Search for the cell housing the specified text and yield its [X, Y] center coordinate. 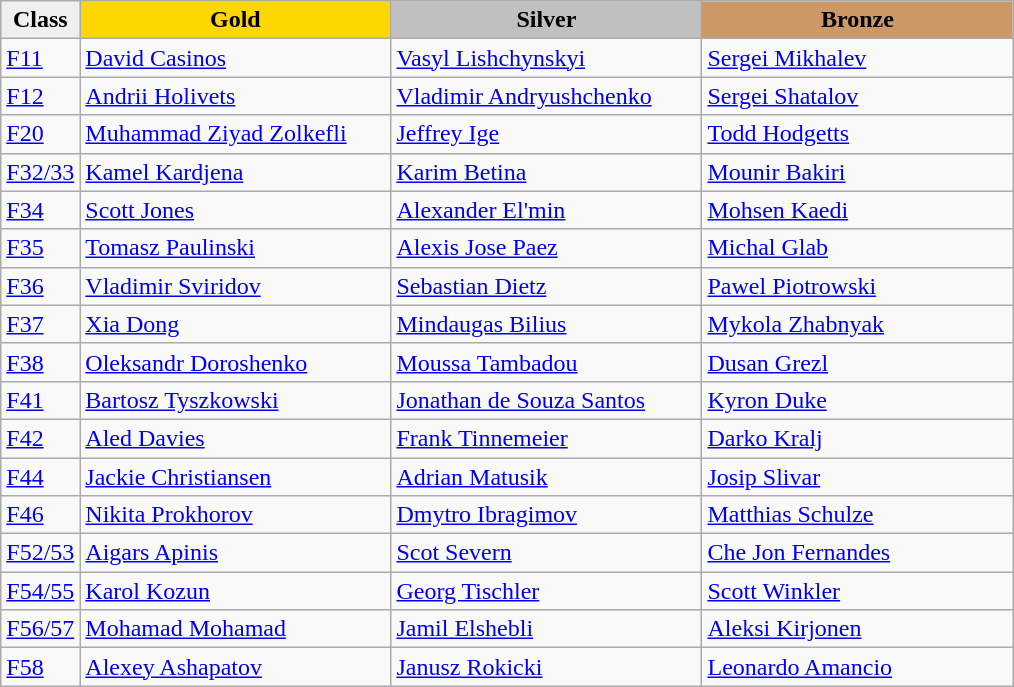
F52/53 [40, 553]
Che Jon Fernandes [858, 553]
Jamil Elshebli [546, 629]
Todd Hodgetts [858, 134]
Jonathan de Souza Santos [546, 400]
Scott Winkler [858, 591]
Jeffrey Ige [546, 134]
Mohsen Kaedi [858, 210]
Jackie Christiansen [236, 477]
F46 [40, 515]
F32/33 [40, 172]
Bronze [858, 20]
Xia Dong [236, 324]
F41 [40, 400]
F20 [40, 134]
Alexey Ashapatov [236, 667]
Pawel Piotrowski [858, 286]
F42 [40, 438]
Bartosz Tyszkowski [236, 400]
Sebastian Dietz [546, 286]
Class [40, 20]
Sergei Shatalov [858, 96]
Alexis Jose Paez [546, 248]
Frank Tinnemeier [546, 438]
Kyron Duke [858, 400]
Karol Kozun [236, 591]
Vladimir Sviridov [236, 286]
Scott Jones [236, 210]
F34 [40, 210]
Darko Kralj [858, 438]
Aigars Apinis [236, 553]
F11 [40, 58]
Karim Betina [546, 172]
Dmytro Ibragimov [546, 515]
Moussa Tambadou [546, 362]
Adrian Matusik [546, 477]
Matthias Schulze [858, 515]
David Casinos [236, 58]
Mohamad Mohamad [236, 629]
Vladimir Andryushchenko [546, 96]
F54/55 [40, 591]
F36 [40, 286]
F12 [40, 96]
F44 [40, 477]
Georg Tischler [546, 591]
Gold [236, 20]
Mounir Bakiri [858, 172]
Aled Davies [236, 438]
F56/57 [40, 629]
Scot Severn [546, 553]
Nikita Prokhorov [236, 515]
Silver [546, 20]
Aleksi Kirjonen [858, 629]
F35 [40, 248]
Janusz Rokicki [546, 667]
F38 [40, 362]
Mindaugas Bilius [546, 324]
Kamel Kardjena [236, 172]
Leonardo Amancio [858, 667]
Michal Glab [858, 248]
Alexander El'min [546, 210]
F58 [40, 667]
Andrii Holivets [236, 96]
Vasyl Lishchynskyi [546, 58]
Oleksandr Doroshenko [236, 362]
Muhammad Ziyad Zolkefli [236, 134]
Dusan Grezl [858, 362]
F37 [40, 324]
Tomasz Paulinski [236, 248]
Mykola Zhabnyak [858, 324]
Sergei Mikhalev [858, 58]
Josip Slivar [858, 477]
